Identify which cell holds the provided text, then report its [x, y] central coordinate. 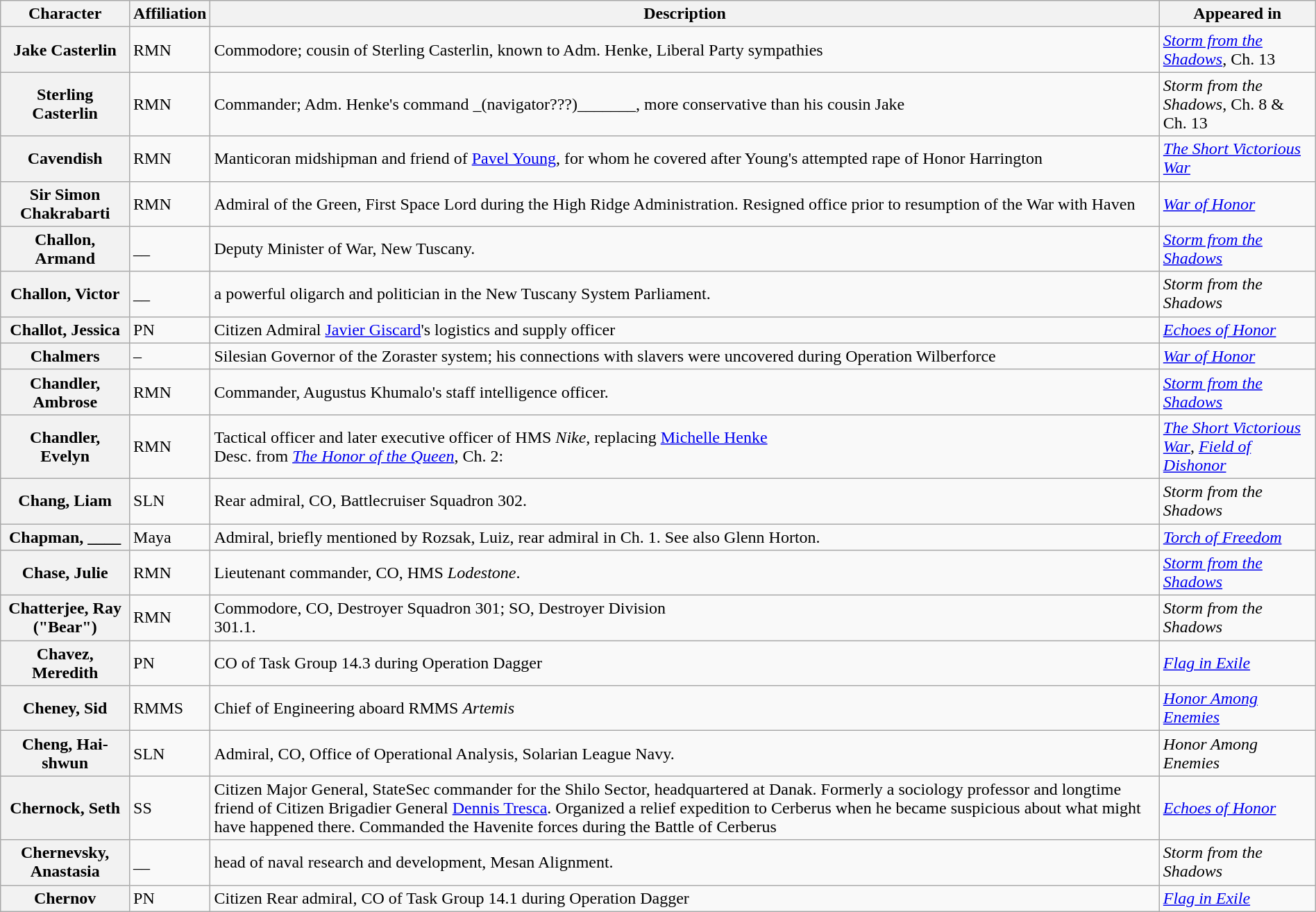
Jake Casterlin [65, 50]
Sterling Casterlin [65, 104]
Commander; Adm. Henke's command _(navigator???)_______, more conservative than his cousin Jake [684, 104]
Affiliation [170, 14]
Chief of Engineering aboard RMMS Artemis [684, 708]
Storm from the Shadows, Ch. 13 [1237, 50]
Citizen Admiral Javier Giscard's logistics and supply officer [684, 330]
Admiral of the Green, First Space Lord during the High Ridge Administration. Resigned office prior to resumption of the War with Haven [684, 204]
Chalmers [65, 356]
Chandler, Evelyn [65, 446]
Cavendish [65, 158]
Chernevsky, Anastasia [65, 862]
Chandler, Ambrose [65, 391]
Cheney, Sid [65, 708]
Torch of Freedom [1237, 537]
Appeared in [1237, 14]
Storm from the Shadows, Ch. 8 & Ch. 13 [1237, 104]
Sir Simon Chakrabarti [65, 204]
Commodore, CO, Destroyer Squadron 301; SO, Destroyer Division301.1. [684, 618]
The Short Victorious War [1237, 158]
Admiral, CO, Office of Operational Analysis, Solarian League Navy. [684, 754]
Rear admiral, CO, Battlecruiser Squadron 302. [684, 501]
– [170, 356]
CO of Task Group 14.3 during Operation Dagger [684, 664]
Tactical officer and later executive officer of HMS Nike, replacing Michelle HenkeDesc. from The Honor of the Queen, Ch. 2: [684, 446]
Chavez, Meredith [65, 664]
Commander, Augustus Khumalo's staff intelligence officer. [684, 391]
Character [65, 14]
Commodore; cousin of Sterling Casterlin, known to Adm. Henke, Liberal Party sympathies [684, 50]
Challon, Armand [65, 248]
SS [170, 808]
Chang, Liam [65, 501]
Deputy Minister of War, New Tuscany. [684, 248]
a powerful oligarch and politician in the New Tuscany System Parliament. [684, 294]
Silesian Governor of the Zoraster system; his connections with slavers were uncovered during Operation Wilberforce [684, 356]
Chernock, Seth [65, 808]
RMMS [170, 708]
Lieutenant commander, CO, HMS Lodestone. [684, 573]
Chapman, ____ [65, 537]
Maya [170, 537]
Manticoran midshipman and friend of Pavel Young, for whom he covered after Young's attempted rape of Honor Harrington [684, 158]
Chatterjee, Ray ("Bear") [65, 618]
The Short Victorious War, Field of Dishonor [1237, 446]
Challot, Jessica [65, 330]
Chernov [65, 898]
head of naval research and development, Mesan Alignment. [684, 862]
Description [684, 14]
Cheng, Hai-shwun [65, 754]
Chase, Julie [65, 573]
Citizen Rear admiral, CO of Task Group 14.1 during Operation Dagger [684, 898]
Admiral, briefly mentioned by Rozsak, Luiz, rear admiral in Ch. 1. See also Glenn Horton. [684, 537]
Challon, Victor [65, 294]
